Detect which cell encompasses the target text, then output its [x, y] center coordinate. 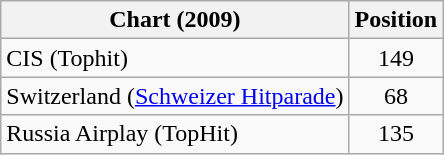
CIS (Tophit) [175, 58]
68 [396, 96]
149 [396, 58]
Chart (2009) [175, 20]
Russia Airplay (TopHit) [175, 134]
Position [396, 20]
Switzerland (Schweizer Hitparade) [175, 96]
135 [396, 134]
